Search for the cell housing the specified text and yield its [X, Y] center coordinate. 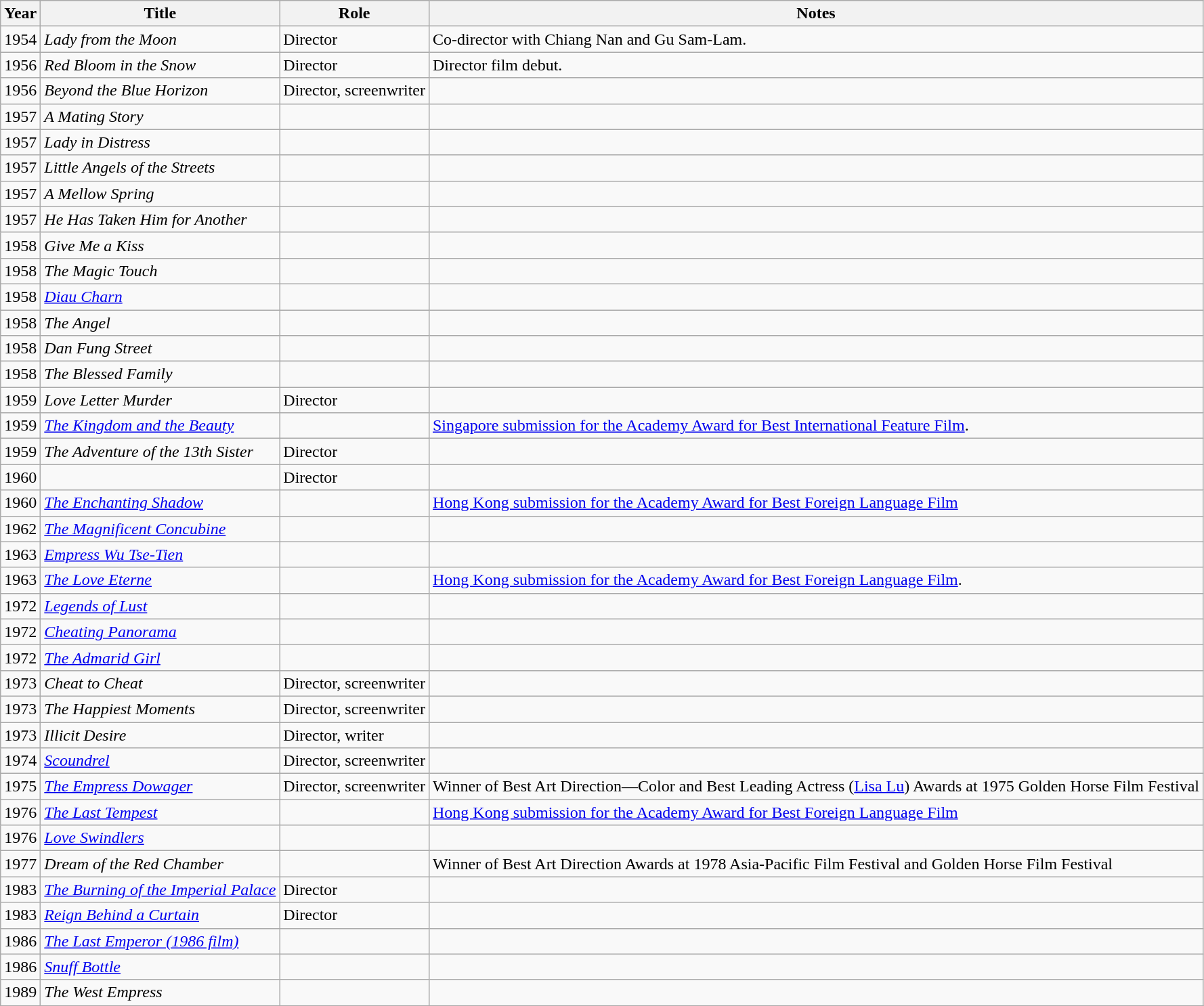
A Mellow Spring [160, 194]
Dream of the Red Chamber [160, 864]
The Magic Touch [160, 271]
Red Bloom in the Snow [160, 65]
Lady from the Moon [160, 39]
Role [355, 14]
Give Me a Kiss [160, 245]
The Blessed Family [160, 374]
Love Letter Murder [160, 400]
Illicit Desire [160, 735]
Little Angels of the Streets [160, 168]
The Last Tempest [160, 812]
1954 [20, 39]
Cheat to Cheat [160, 683]
Scoundrel [160, 761]
The Last Emperor (1986 film) [160, 941]
Reign Behind a Curtain [160, 915]
The Angel [160, 323]
1975 [20, 787]
He Has Taken Him for Another [160, 219]
Diau Charn [160, 297]
The Happiest Moments [160, 709]
Snuff Bottle [160, 967]
The Empress Dowager [160, 787]
The Adventure of the 13th Sister [160, 452]
The Burning of the Imperial Palace [160, 890]
Winner of Best Art Direction—Color and Best Leading Actress (Lisa Lu) Awards at 1975 Golden Horse Film Festival [815, 787]
Lady in Distress [160, 142]
Year [20, 14]
Hong Kong submission for the Academy Award for Best Foreign Language Film. [815, 580]
The Kingdom and the Beauty [160, 426]
The West Empress [160, 992]
Co-director with Chiang Nan and Gu Sam-Lam. [815, 39]
Notes [815, 14]
Director, writer [355, 735]
The Admarid Girl [160, 657]
1989 [20, 992]
The Magnificent Concubine [160, 529]
Love Swindlers [160, 838]
The Enchanting Shadow [160, 503]
Title [160, 14]
Empress Wu Tse-Tien [160, 554]
Cheating Panorama [160, 632]
1977 [20, 864]
Dan Fung Street [160, 349]
1962 [20, 529]
A Mating Story [160, 116]
Singapore submission for the Academy Award for Best International Feature Film. [815, 426]
Director film debut. [815, 65]
Winner of Best Art Direction Awards at 1978 Asia-Pacific Film Festival and Golden Horse Film Festival [815, 864]
Beyond the Blue Horizon [160, 91]
1974 [20, 761]
Legends of Lust [160, 606]
The Love Eterne [160, 580]
